Determine the (X, Y) coordinate at the center of the cell enclosing the given text.  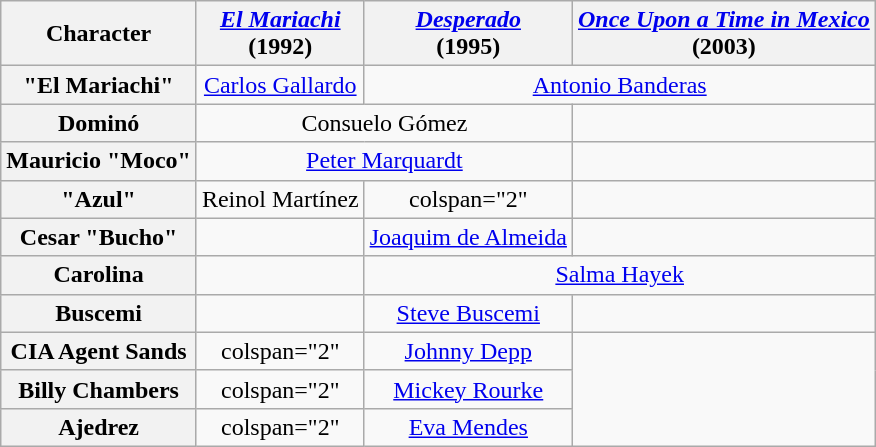
Billy Chambers (99, 389)
Reinol Martínez (280, 199)
El Mariachi(1992) (280, 34)
Carolina (99, 275)
"Azul" (99, 199)
Consuelo Gómez (384, 123)
Joaquim de Almeida (468, 237)
Eva Mendes (468, 427)
Peter Marquardt (384, 161)
Buscemi (99, 313)
CIA Agent Sands (99, 351)
Character (99, 34)
Salma Hayek (620, 275)
Ajedrez (99, 427)
Once Upon a Time in Mexico(2003) (724, 34)
"El Mariachi" (99, 85)
Mauricio "Moco" (99, 161)
Johnny Depp (468, 351)
Dominó (99, 123)
Cesar "Bucho" (99, 237)
Antonio Banderas (620, 85)
Steve Buscemi (468, 313)
Carlos Gallardo (280, 85)
Desperado(1995) (468, 34)
Mickey Rourke (468, 389)
